Output the (X, Y) coordinate of the center of the cell containing the given text.  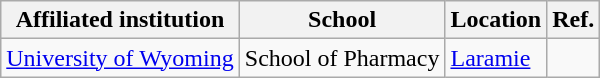
Ref. (574, 20)
University of Wyoming (120, 58)
Laramie (496, 58)
Affiliated institution (120, 20)
School of Pharmacy (342, 58)
School (342, 20)
Location (496, 20)
